Extract the (X, Y) coordinate from the center of the cell holding the provided text.  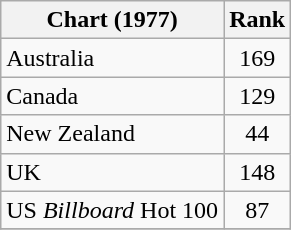
Chart (1977) (112, 20)
US Billboard Hot 100 (112, 210)
44 (258, 134)
UK (112, 172)
Canada (112, 96)
87 (258, 210)
129 (258, 96)
Rank (258, 20)
169 (258, 58)
New Zealand (112, 134)
Australia (112, 58)
148 (258, 172)
